Pinpoint the cell where the given text exists, returning its [X, Y] midpoint coordinate. 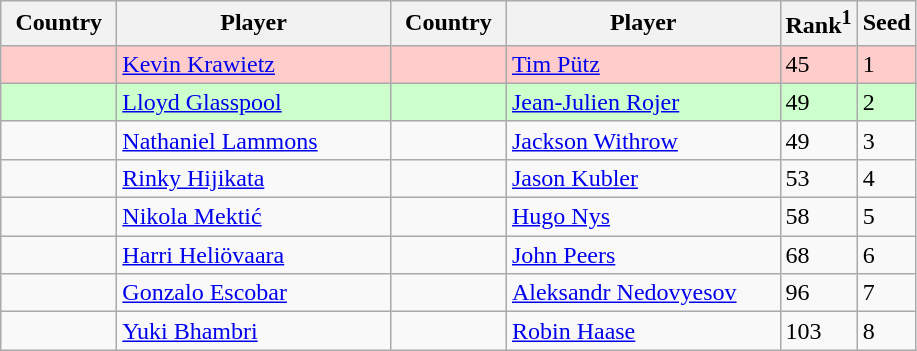
Jason Kubler [643, 178]
58 [818, 217]
3 [886, 140]
53 [818, 178]
Nathaniel Lammons [254, 140]
John Peers [643, 255]
Seed [886, 24]
Lloyd Glasspool [254, 102]
Harri Heliövaara [254, 255]
96 [818, 293]
Kevin Krawietz [254, 64]
8 [886, 331]
2 [886, 102]
7 [886, 293]
103 [818, 331]
Rinky Hijikata [254, 178]
4 [886, 178]
Nikola Mektić [254, 217]
Rank1 [818, 24]
5 [886, 217]
Gonzalo Escobar [254, 293]
68 [818, 255]
Tim Pütz [643, 64]
Jean-Julien Rojer [643, 102]
45 [818, 64]
Jackson Withrow [643, 140]
Hugo Nys [643, 217]
6 [886, 255]
Aleksandr Nedovyesov [643, 293]
Yuki Bhambri [254, 331]
Robin Haase [643, 331]
1 [886, 64]
